Determine the (x, y) coordinate at the center of the cell enclosing the given text.  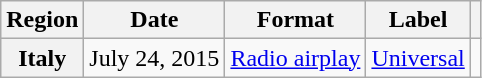
Italy (42, 58)
Region (42, 20)
July 24, 2015 (154, 58)
Date (154, 20)
Format (296, 20)
Universal (418, 58)
Label (418, 20)
Radio airplay (296, 58)
